From the cell containing the given text, extract its center point as [X, Y] coordinate. 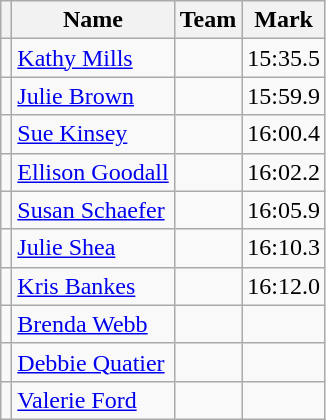
Susan Schaefer [93, 210]
Julie Shea [93, 248]
16:10.3 [284, 248]
15:35.5 [284, 58]
Sue Kinsey [93, 134]
Kathy Mills [93, 58]
16:05.9 [284, 210]
16:02.2 [284, 172]
Ellison Goodall [93, 172]
16:12.0 [284, 286]
Mark [284, 20]
Brenda Webb [93, 324]
Julie Brown [93, 96]
Debbie Quatier [93, 362]
Team [208, 20]
Name [93, 20]
16:00.4 [284, 134]
Valerie Ford [93, 400]
Kris Bankes [93, 286]
15:59.9 [284, 96]
